Provide the [X, Y] coordinate of the cell's center where the given text is located.  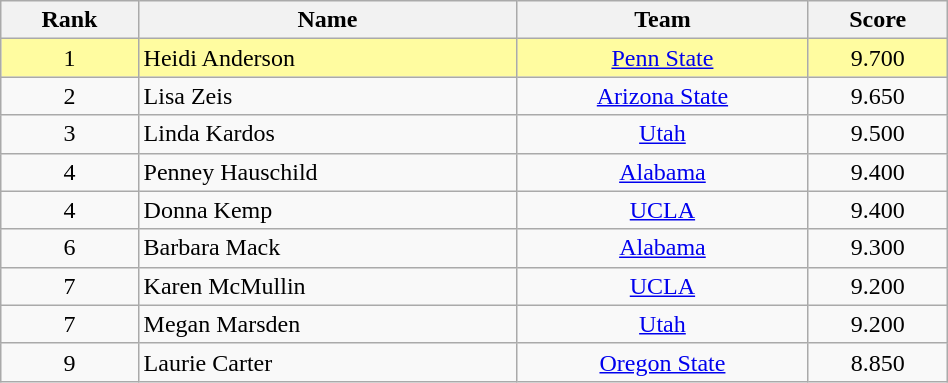
9.700 [878, 58]
Heidi Anderson [328, 58]
9.500 [878, 134]
Penney Hauschild [328, 172]
Score [878, 20]
Team [662, 20]
Linda Kardos [328, 134]
6 [70, 248]
Penn State [662, 58]
9.300 [878, 248]
Arizona State [662, 96]
Laurie Carter [328, 362]
Donna Kemp [328, 210]
Oregon State [662, 362]
1 [70, 58]
9 [70, 362]
Lisa Zeis [328, 96]
Rank [70, 20]
Name [328, 20]
Megan Marsden [328, 324]
2 [70, 96]
9.650 [878, 96]
3 [70, 134]
Barbara Mack [328, 248]
Karen McMullin [328, 286]
8.850 [878, 362]
